Output the (x, y) coordinate of the center of the cell containing the given text.  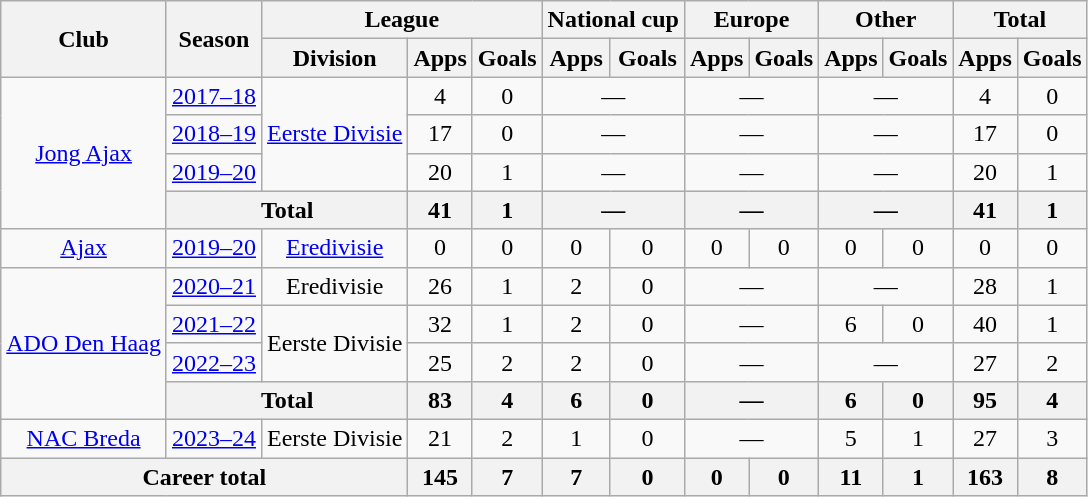
Club (84, 39)
League (402, 20)
163 (985, 477)
2020–21 (214, 286)
5 (851, 438)
Europe (751, 20)
3 (1052, 438)
2022–23 (214, 362)
NAC Breda (84, 438)
Other (886, 20)
95 (985, 400)
40 (985, 324)
National cup (613, 20)
83 (440, 400)
11 (851, 477)
32 (440, 324)
Season (214, 39)
Career total (204, 477)
26 (440, 286)
Jong Ajax (84, 153)
28 (985, 286)
25 (440, 362)
ADO Den Haag (84, 343)
2023–24 (214, 438)
Division (334, 58)
2021–22 (214, 324)
2017–18 (214, 96)
145 (440, 477)
2018–19 (214, 134)
Ajax (84, 248)
21 (440, 438)
8 (1052, 477)
